Locate the cell with the specified text and output its [x, y] center coordinate. 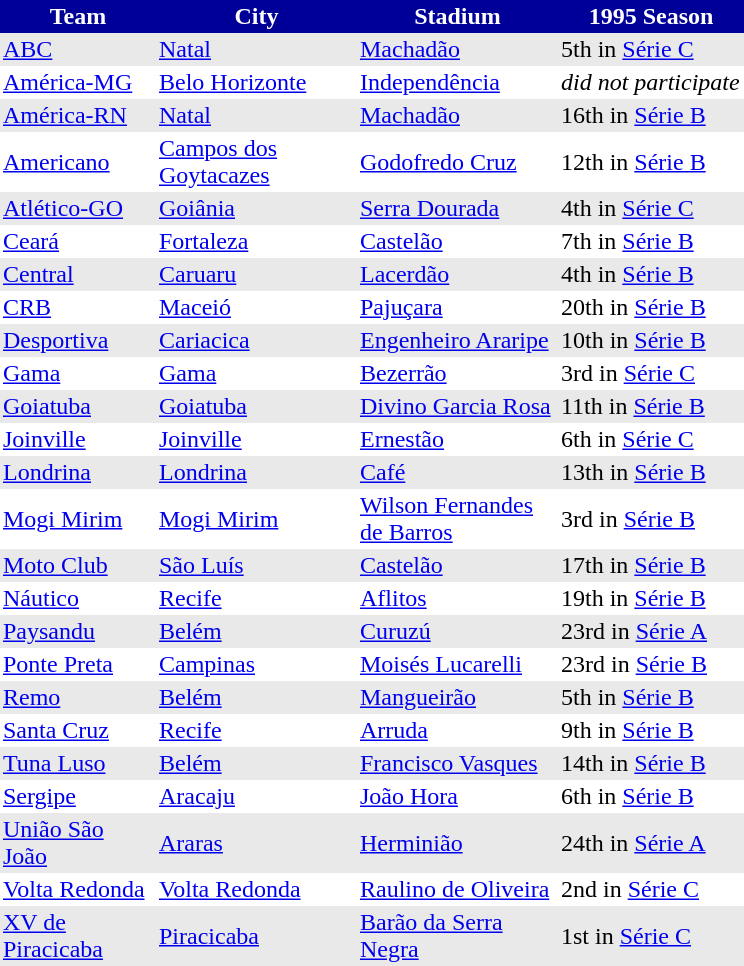
16th in Série B [651, 116]
Barão da Serra Negra [458, 936]
CRB [78, 308]
Bezerrão [458, 374]
20th in Série B [651, 308]
Stadium [458, 16]
3rd in Série C [651, 374]
Desportiva [78, 340]
ABC [78, 50]
Náutico [78, 598]
Campos dos Goytacazes [256, 162]
Divino Garcia Rosa [458, 406]
Arruda [458, 730]
João Hora [458, 796]
Piracicaba [256, 936]
Paysandu [78, 632]
Moto Club [78, 566]
Wilson Fernandes de Barros [458, 519]
Mangueirão [458, 698]
União São João [78, 843]
12th in Série B [651, 162]
did not participate [651, 82]
24th in Série A [651, 843]
3rd in Série B [651, 519]
Sergipe [78, 796]
5th in Série B [651, 698]
Engenheiro Araripe [458, 340]
Santa Cruz [78, 730]
1st in Série C [651, 936]
4th in Série B [651, 274]
23rd in Série A [651, 632]
7th in Série B [651, 242]
Cariacica [256, 340]
6th in Série C [651, 440]
Aflitos [458, 598]
Aracaju [256, 796]
City [256, 16]
Central [78, 274]
Team [78, 16]
Raulino de Oliveira [458, 890]
Lacerdão [458, 274]
Belo Horizonte [256, 82]
Tuna Luso [78, 764]
14th in Série B [651, 764]
Goiânia [256, 208]
Ernestão [458, 440]
América-MG [78, 82]
Atlético-GO [78, 208]
19th in Série B [651, 598]
9th in Série B [651, 730]
América-RN [78, 116]
4th in Série C [651, 208]
Araras [256, 843]
Serra Dourada [458, 208]
São Luís [256, 566]
Caruaru [256, 274]
Ceará [78, 242]
1995 Season [651, 16]
10th in Série B [651, 340]
Fortaleza [256, 242]
13th in Série B [651, 472]
Independência [458, 82]
11th in Série B [651, 406]
Ponte Preta [78, 664]
23rd in Série B [651, 664]
Campinas [256, 664]
Moisés Lucarelli [458, 664]
Pajuçara [458, 308]
Curuzú [458, 632]
5th in Série C [651, 50]
Herminião [458, 843]
Café [458, 472]
17th in Série B [651, 566]
Remo [78, 698]
Maceió [256, 308]
Francisco Vasques [458, 764]
XV de Piracicaba [78, 936]
2nd in Série C [651, 890]
Americano [78, 162]
6th in Série B [651, 796]
Godofredo Cruz [458, 162]
